Search for the cell housing the specified text and yield its [X, Y] center coordinate. 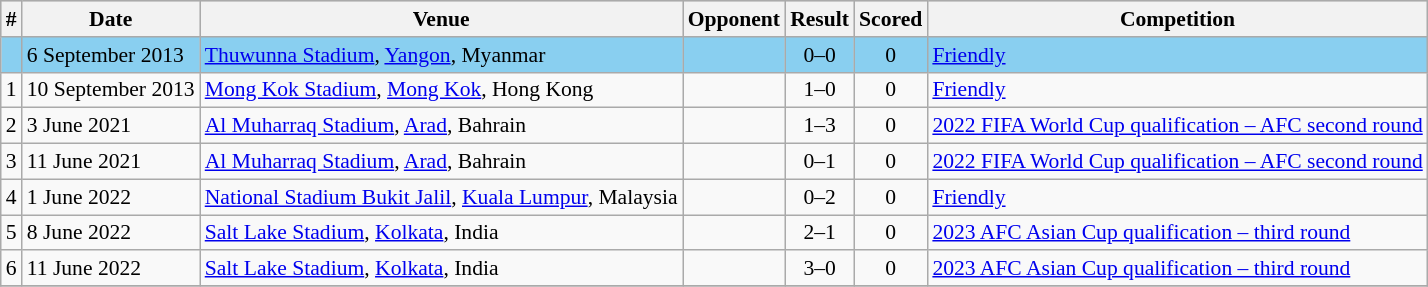
6 [12, 269]
5 [12, 233]
Date [111, 19]
Mong Kok Stadium, Mong Kok, Hong Kong [442, 90]
2–1 [820, 233]
1 [12, 90]
1–3 [820, 126]
11 June 2021 [111, 162]
# [12, 19]
0–2 [820, 197]
1 June 2022 [111, 197]
Competition [1177, 19]
1–0 [820, 90]
11 June 2022 [111, 269]
6 September 2013 [111, 55]
0–1 [820, 162]
Result [820, 19]
3–0 [820, 269]
3 June 2021 [111, 126]
0–0 [820, 55]
Venue [442, 19]
2 [12, 126]
3 [12, 162]
8 June 2022 [111, 233]
10 September 2013 [111, 90]
National Stadium Bukit Jalil, Kuala Lumpur, Malaysia [442, 197]
Opponent [734, 19]
Thuwunna Stadium, Yangon, Myanmar [442, 55]
Scored [890, 19]
4 [12, 197]
